Extract the [X, Y] coordinate from the center of the cell holding the provided text.  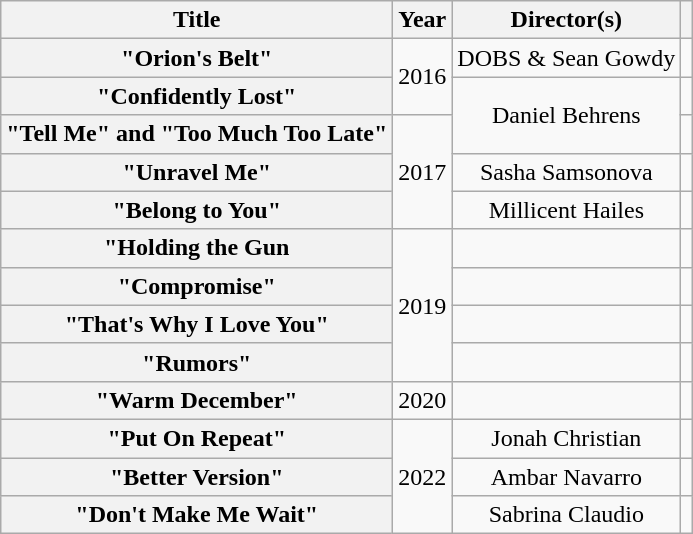
"Tell Me" and "Too Much Too Late" [197, 134]
"That's Why I Love You" [197, 324]
2017 [422, 172]
Sabrina Claudio [566, 515]
Ambar Navarro [566, 477]
DOBS & Sean Gowdy [566, 58]
"Rumors" [197, 362]
Jonah Christian [566, 438]
"Better Version" [197, 477]
"Compromise" [197, 286]
"Holding the Gun [197, 248]
2022 [422, 476]
Year [422, 20]
Director(s) [566, 20]
"Put On Repeat" [197, 438]
2016 [422, 77]
"Don't Make Me Wait" [197, 515]
"Unravel Me" [197, 172]
Title [197, 20]
"Warm December" [197, 400]
"Confidently Lost" [197, 96]
"Orion's Belt" [197, 58]
Daniel Behrens [566, 115]
2020 [422, 400]
Millicent Hailes [566, 210]
2019 [422, 305]
Sasha Samsonova [566, 172]
"Belong to You" [197, 210]
